Return the (x, y) coordinate for the center point of the cell that contains the specified text.  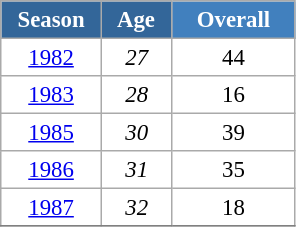
Season (52, 20)
35 (234, 170)
28 (136, 95)
27 (136, 58)
1987 (52, 208)
Age (136, 20)
Overall (234, 20)
30 (136, 133)
39 (234, 133)
18 (234, 208)
1982 (52, 58)
1985 (52, 133)
31 (136, 170)
32 (136, 208)
1983 (52, 95)
1986 (52, 170)
44 (234, 58)
16 (234, 95)
